Return [x, y] of the center of cell containing provided text 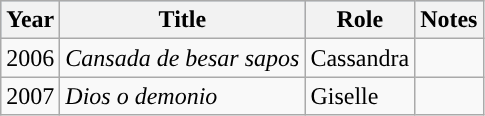
Cassandra [360, 58]
Year [30, 20]
Notes [449, 20]
Giselle [360, 96]
2006 [30, 58]
Cansada de besar sapos [182, 58]
Dios o demonio [182, 96]
Role [360, 20]
2007 [30, 96]
Title [182, 20]
